Return (x, y) of the center of cell containing provided text 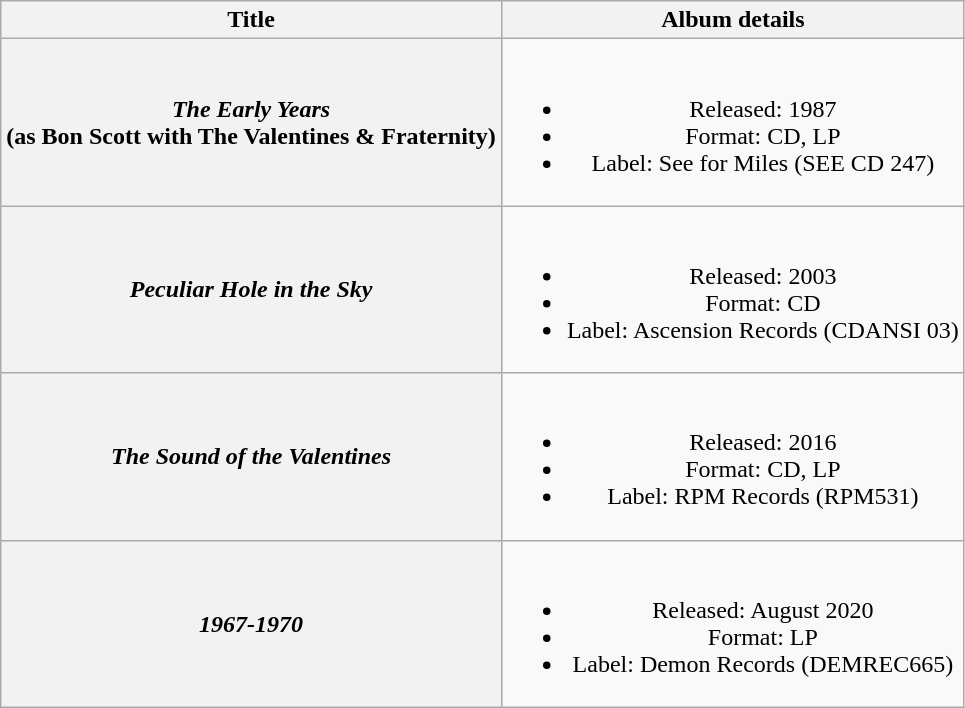
Released: 2003Format: CDLabel: Ascension Records (CDANSI 03) (732, 290)
The Sound of the Valentines (252, 456)
1967-1970 (252, 624)
The Early Years (as Bon Scott with The Valentines & Fraternity) (252, 122)
Peculiar Hole in the Sky (252, 290)
Released: 1987Format: CD, LPLabel: See for Miles (SEE CD 247) (732, 122)
Title (252, 20)
Released: 2016Format: CD, LPLabel: RPM Records (RPM531) (732, 456)
Released: August 2020Format: LPLabel: Demon Records (DEMREC665) (732, 624)
Album details (732, 20)
